Return the (x, y) coordinate for the center point of the cell that contains the specified text.  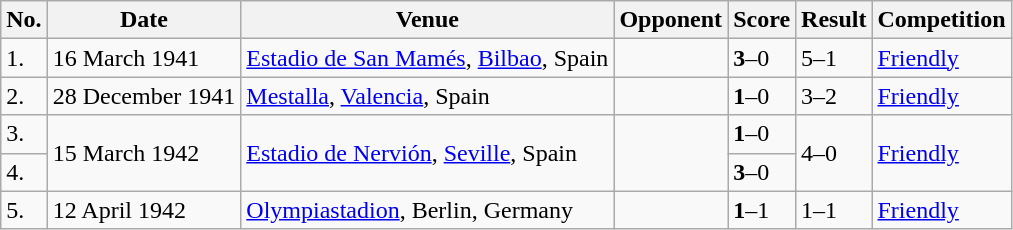
3–2 (834, 96)
1. (24, 58)
12 April 1942 (144, 210)
Estadio de Nervión, Seville, Spain (428, 153)
2. (24, 96)
Estadio de San Mamés, Bilbao, Spain (428, 58)
4–0 (834, 153)
Competition (942, 20)
Venue (428, 20)
Opponent (671, 20)
Olympiastadion, Berlin, Germany (428, 210)
3. (24, 134)
4. (24, 172)
Score (762, 20)
Date (144, 20)
Result (834, 20)
5. (24, 210)
15 March 1942 (144, 153)
28 December 1941 (144, 96)
Mestalla, Valencia, Spain (428, 96)
16 March 1941 (144, 58)
5–1 (834, 58)
No. (24, 20)
